Find where the given text appears and provide that cell's center as (X, Y) coordinate. 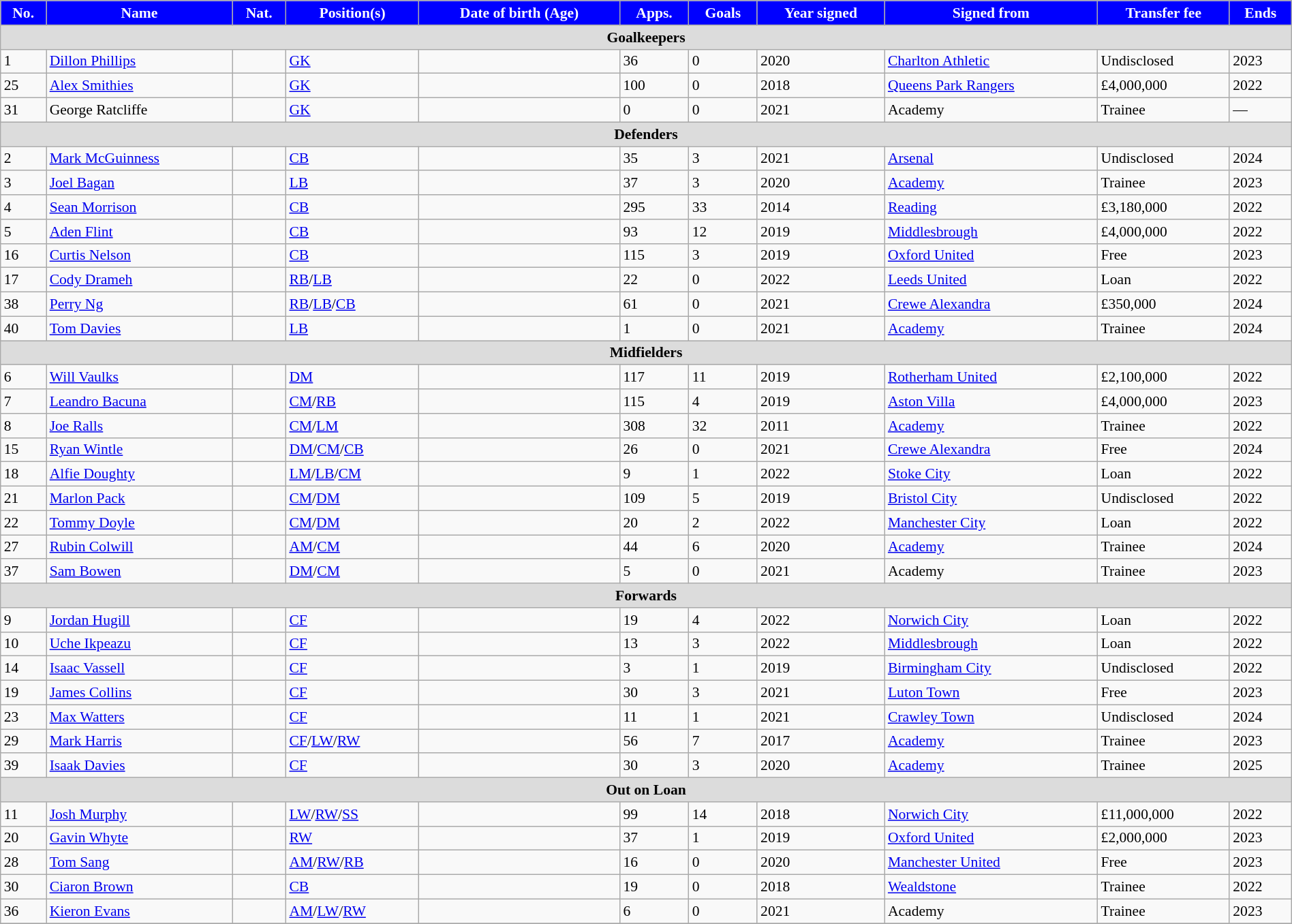
38 (23, 305)
25 (23, 86)
Gavin Whyte (139, 838)
LM/LB/CM (352, 474)
61 (654, 305)
RB/LB (352, 280)
Leeds United (991, 280)
Ryan Wintle (139, 450)
Goals (723, 13)
39 (23, 766)
Manchester City (991, 523)
LW/RW/SS (352, 814)
Sean Morrison (139, 207)
AM/RW/RB (352, 863)
Kieron Evans (139, 911)
Aston Villa (991, 401)
27 (23, 547)
Cody Drameh (139, 280)
Position(s) (352, 13)
DM (352, 378)
2017 (820, 741)
Max Watters (139, 717)
Stoke City (991, 474)
AM/LW/RW (352, 911)
295 (654, 207)
2014 (820, 207)
Mark Harris (139, 741)
Arsenal (991, 159)
Alfie Doughty (139, 474)
99 (654, 814)
Crawley Town (991, 717)
Forwards (646, 596)
— (1261, 110)
Defenders (646, 134)
Joe Ralls (139, 426)
117 (654, 378)
Nat. (259, 13)
8 (23, 426)
Marlon Pack (139, 499)
Tom Davies (139, 328)
Mark McGuinness (139, 159)
Perry Ng (139, 305)
10 (23, 644)
Isaak Davies (139, 766)
Bristol City (991, 499)
2025 (1261, 766)
12 (723, 232)
Year signed (820, 13)
Signed from (991, 13)
Joel Bagan (139, 183)
32 (723, 426)
44 (654, 547)
15 (23, 450)
Ends (1261, 13)
Reading (991, 207)
Apps. (654, 13)
£11,000,000 (1164, 814)
Leandro Bacuna (139, 401)
26 (654, 450)
Isaac Vassell (139, 668)
£350,000 (1164, 305)
13 (654, 644)
Rotherham United (991, 378)
Wealdstone (991, 887)
RW (352, 838)
Queens Park Rangers (991, 86)
31 (23, 110)
Name (139, 13)
DM/CM (352, 572)
35 (654, 159)
AM/CM (352, 547)
Ciaron Brown (139, 887)
Goalkeepers (646, 37)
17 (23, 280)
18 (23, 474)
2011 (820, 426)
Luton Town (991, 693)
Out on Loan (646, 790)
40 (23, 328)
Josh Murphy (139, 814)
29 (23, 741)
Jordan Hugill (139, 620)
Curtis Nelson (139, 256)
308 (654, 426)
CM/RB (352, 401)
No. (23, 13)
Manchester United (991, 863)
Will Vaulks (139, 378)
23 (23, 717)
100 (654, 86)
Uche Ikpeazu (139, 644)
George Ratcliffe (139, 110)
CM/LM (352, 426)
Tom Sang (139, 863)
£2,100,000 (1164, 378)
Sam Bowen (139, 572)
Charlton Athletic (991, 61)
Date of birth (Age) (519, 13)
Rubin Colwill (139, 547)
Transfer fee (1164, 13)
21 (23, 499)
93 (654, 232)
109 (654, 499)
Alex Smithies (139, 86)
£3,180,000 (1164, 207)
56 (654, 741)
Tommy Doyle (139, 523)
28 (23, 863)
Dillon Phillips (139, 61)
RB/LB/CB (352, 305)
Birmingham City (991, 668)
James Collins (139, 693)
33 (723, 207)
DM/CM/CB (352, 450)
£2,000,000 (1164, 838)
Midfielders (646, 353)
CF/LW/RW (352, 741)
Aden Flint (139, 232)
